Detect which cell encompasses the target text, then output its (x, y) center coordinate. 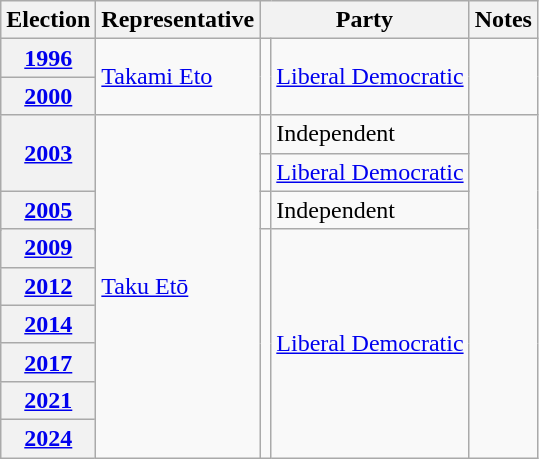
2021 (48, 400)
2009 (48, 248)
Taku Etō (178, 286)
2000 (48, 96)
Representative (178, 20)
Notes (503, 20)
2017 (48, 362)
2024 (48, 438)
Election (48, 20)
2014 (48, 324)
2012 (48, 286)
2003 (48, 153)
2005 (48, 210)
Party (364, 20)
Takami Eto (178, 77)
1996 (48, 58)
